Return the [x, y] coordinate for the center point of the cell that contains the specified text.  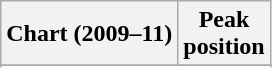
Peakposition [224, 34]
Chart (2009–11) [90, 34]
